Provide the (x, y) coordinate of the cell's center where the given text is located.  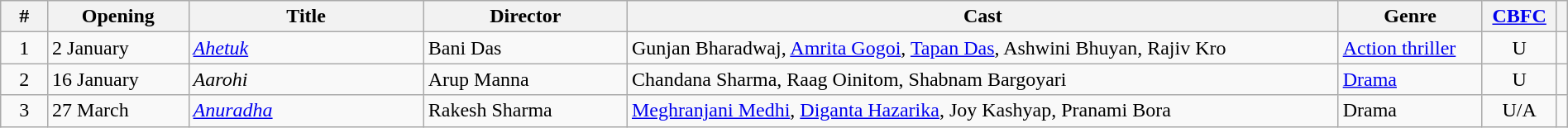
2 January (118, 48)
2 (25, 79)
3 (25, 111)
Director (525, 17)
Arup Manna (525, 79)
1 (25, 48)
U/A (1519, 111)
Ahetuk (306, 48)
16 January (118, 79)
Opening (118, 17)
Genre (1410, 17)
Aarohi (306, 79)
# (25, 17)
27 March (118, 111)
Cast (982, 17)
Meghranjani Medhi, Diganta Hazarika, Joy Kashyap, Pranami Bora (982, 111)
CBFC (1519, 17)
Chandana Sharma, Raag Oinitom, Shabnam Bargoyari (982, 79)
Action thriller (1410, 48)
Bani Das (525, 48)
Rakesh Sharma (525, 111)
Gunjan Bharadwaj, Amrita Gogoi, Tapan Das, Ashwini Bhuyan, Rajiv Kro (982, 48)
Title (306, 17)
Anuradha (306, 111)
